Scan for the cell matching the given text and deliver its (x, y) coordinate at center. 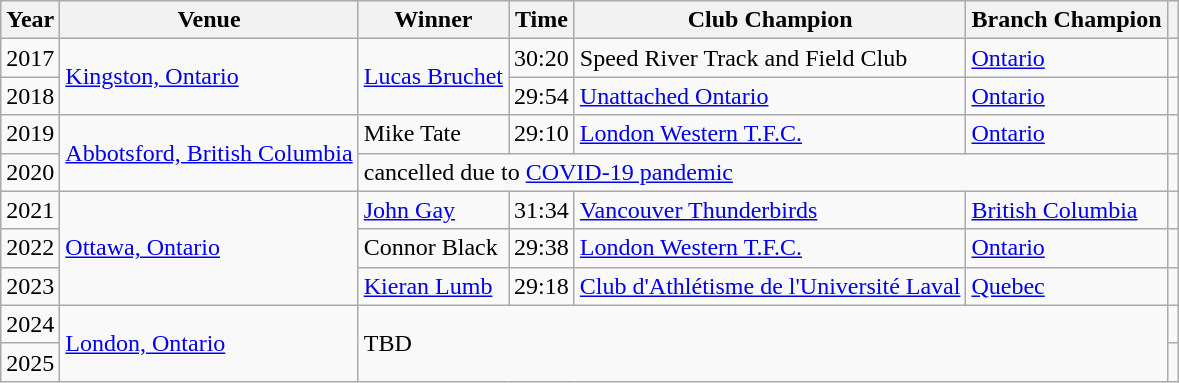
29:54 (542, 96)
Time (542, 20)
Branch Champion (1066, 20)
2024 (30, 324)
London, Ontario (209, 343)
Speed River Track and Field Club (770, 58)
British Columbia (1066, 210)
Connor Black (433, 248)
31:34 (542, 210)
2017 (30, 58)
Mike Tate (433, 134)
Winner (433, 20)
Abbotsford, British Columbia (209, 153)
29:38 (542, 248)
Lucas Bruchet (433, 77)
Vancouver Thunderbirds (770, 210)
Venue (209, 20)
Unattached Ontario (770, 96)
2021 (30, 210)
30:20 (542, 58)
Kieran Lumb (433, 286)
2018 (30, 96)
Ottawa, Ontario (209, 248)
Quebec (1066, 286)
cancelled due to COVID-19 pandemic (762, 172)
29:18 (542, 286)
Club Champion (770, 20)
2022 (30, 248)
2020 (30, 172)
Kingston, Ontario (209, 77)
Club d'Athlétisme de l'Université Laval (770, 286)
29:10 (542, 134)
2025 (30, 362)
John Gay (433, 210)
Year (30, 20)
2019 (30, 134)
TBD (762, 343)
2023 (30, 286)
